Output the (X, Y) coordinate of the center of the cell containing the given text.  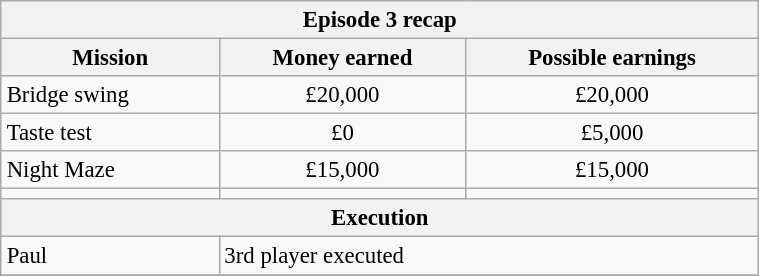
Mission (110, 57)
Money earned (342, 57)
Execution (380, 218)
£5,000 (612, 133)
Bridge swing (110, 95)
Taste test (110, 133)
Paul (110, 256)
3rd player executed (488, 256)
Episode 3 recap (380, 20)
£0 (342, 133)
Night Maze (110, 170)
Possible earnings (612, 57)
